Determine the (X, Y) coordinate at the center of the cell enclosing the given text.  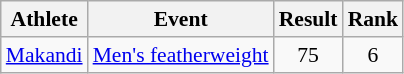
Athlete (44, 19)
Makandi (44, 55)
Event (181, 19)
Men's featherweight (181, 55)
6 (374, 55)
Rank (374, 19)
75 (308, 55)
Result (308, 19)
